From the cell containing the given text, extract its center point as (X, Y) coordinate. 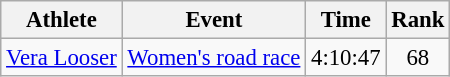
Rank (418, 20)
4:10:47 (346, 58)
Athlete (62, 20)
Vera Looser (62, 58)
Time (346, 20)
Women's road race (214, 58)
Event (214, 20)
68 (418, 58)
